Determine the (X, Y) coordinate at the center of the cell enclosing the given text.  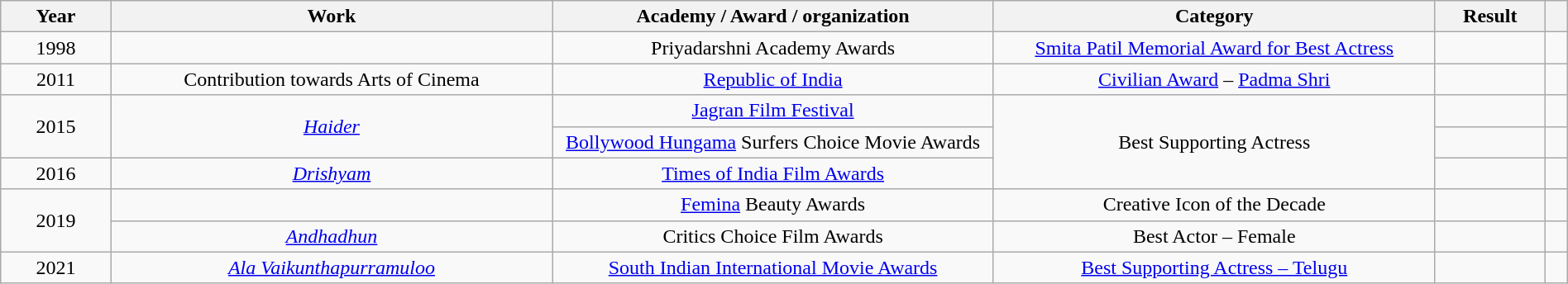
Drishyam (332, 173)
Femina Beauty Awards (773, 205)
Haider (332, 126)
Times of India Film Awards (773, 173)
Category (1214, 17)
Academy / Award / organization (773, 17)
1998 (56, 48)
Ala Vaikunthapurramuloo (332, 267)
2021 (56, 267)
Best Supporting Actress – Telugu (1214, 267)
South Indian International Movie Awards (773, 267)
2015 (56, 126)
Contribution towards Arts of Cinema (332, 79)
Work (332, 17)
2016 (56, 173)
2019 (56, 220)
Republic of India (773, 79)
Best Actor – Female (1214, 236)
Creative Icon of the Decade (1214, 205)
Andhadhun (332, 236)
Civilian Award – Padma Shri (1214, 79)
2011 (56, 79)
Bollywood Hungama Surfers Choice Movie Awards (773, 142)
Year (56, 17)
Critics Choice Film Awards (773, 236)
Result (1490, 17)
Best Supporting Actress (1214, 142)
Priyadarshni Academy Awards (773, 48)
Smita Patil Memorial Award for Best Actress (1214, 48)
Jagran Film Festival (773, 111)
